Determine the (X, Y) coordinate at the center of the cell enclosing the given text.  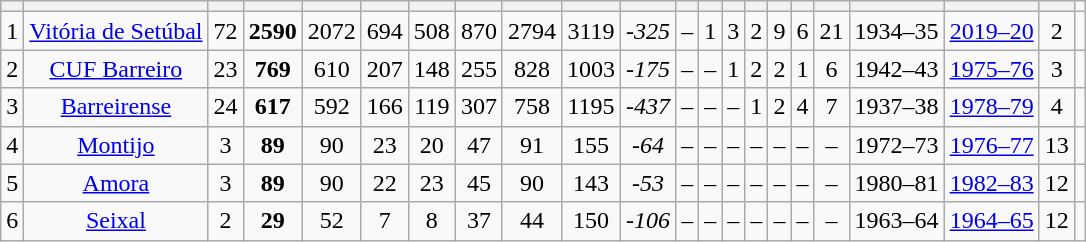
CUF Barreiro (116, 69)
2590 (272, 31)
1942–43 (896, 69)
870 (478, 31)
Vitória de Setúbal (116, 31)
45 (478, 183)
Montijo (116, 145)
-437 (648, 107)
Seixal (116, 221)
255 (478, 69)
1964–65 (992, 221)
52 (332, 221)
1003 (590, 69)
2072 (332, 31)
617 (272, 107)
44 (532, 221)
1975–76 (992, 69)
8 (432, 221)
-106 (648, 221)
1937–38 (896, 107)
22 (384, 183)
-53 (648, 183)
207 (384, 69)
1934–35 (896, 31)
119 (432, 107)
694 (384, 31)
1195 (590, 107)
166 (384, 107)
3119 (590, 31)
1978–79 (992, 107)
1976–77 (992, 145)
1972–73 (896, 145)
758 (532, 107)
9 (780, 31)
2794 (532, 31)
1980–81 (896, 183)
1982–83 (992, 183)
-64 (648, 145)
Amora (116, 183)
29 (272, 221)
-175 (648, 69)
148 (432, 69)
91 (532, 145)
13 (1056, 145)
143 (590, 183)
Barreirense (116, 107)
37 (478, 221)
150 (590, 221)
24 (226, 107)
828 (532, 69)
592 (332, 107)
2019–20 (992, 31)
1963–64 (896, 221)
-325 (648, 31)
20 (432, 145)
307 (478, 107)
508 (432, 31)
47 (478, 145)
155 (590, 145)
21 (832, 31)
72 (226, 31)
610 (332, 69)
5 (12, 183)
769 (272, 69)
